Scan for the cell matching the given text and deliver its (x, y) coordinate at center. 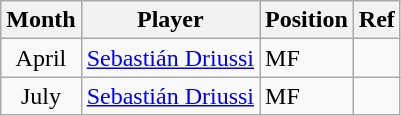
Position (307, 20)
April (41, 58)
Month (41, 20)
Player (170, 20)
Ref (376, 20)
July (41, 96)
